Detect which cell encompasses the target text, then output its (X, Y) center coordinate. 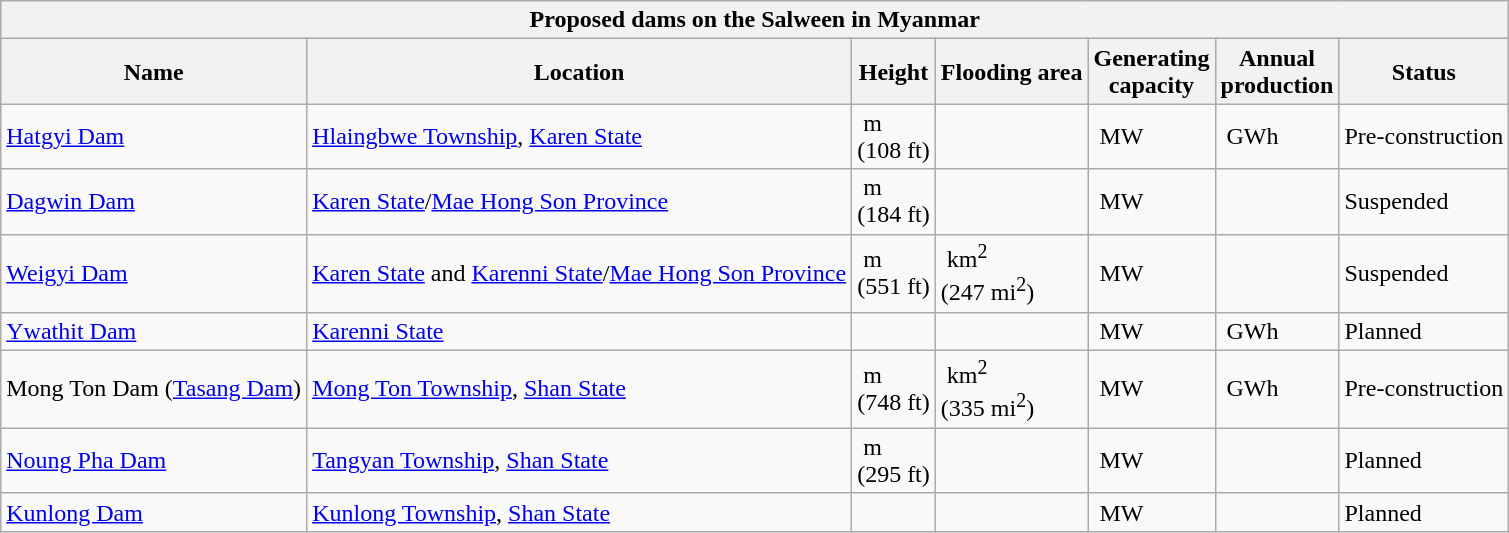
Generatingcapacity (1152, 72)
Name (154, 72)
Karen State and Karenni State/Mae Hong Son Province (580, 273)
Height (894, 72)
Proposed dams on the Salween in Myanmar (755, 20)
Karenni State (580, 331)
Flooding area (1012, 72)
Annualproduction (1277, 72)
Weigyi Dam (154, 273)
Karen State/Mae Hong Son Province (580, 202)
m(551 ft) (894, 273)
Hatgyi Dam (154, 136)
Tangyan Township, Shan State (580, 460)
Mong Ton Township, Shan State (580, 389)
m(108 ft) (894, 136)
Kunlong Dam (154, 512)
m(295 ft) (894, 460)
Kunlong Township, Shan State (580, 512)
Hlaingbwe Township, Karen State (580, 136)
km2(247 mi2) (1012, 273)
m(184 ft) (894, 202)
Location (580, 72)
km2(335 mi2) (1012, 389)
Dagwin Dam (154, 202)
Noung Pha Dam (154, 460)
Status (1424, 72)
Ywathit Dam (154, 331)
Mong Ton Dam (Tasang Dam) (154, 389)
m(748 ft) (894, 389)
